Pinpoint the cell where the given text exists, returning its [x, y] midpoint coordinate. 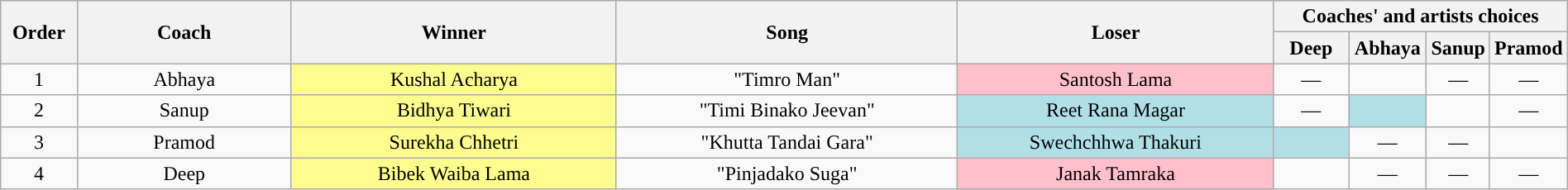
Song [787, 32]
Reet Rana Magar [1116, 111]
Order [39, 32]
Surekha Chhetri [453, 142]
Bibek Waiba Lama [453, 173]
Loser [1116, 32]
Janak Tamraka [1116, 173]
2 [39, 111]
Coaches' and artists choices [1421, 17]
"Timi Binako Jeevan" [787, 111]
Kushal Acharya [453, 79]
"Khutta Tandai Gara" [787, 142]
1 [39, 79]
Swechchhwa Thakuri [1116, 142]
Coach [184, 32]
3 [39, 142]
4 [39, 173]
"Timro Man" [787, 79]
Santosh Lama [1116, 79]
Winner [453, 32]
"Pinjadako Suga" [787, 173]
Bidhya Tiwari [453, 111]
